Scan for the cell matching the given text and deliver its [X, Y] coordinate at center. 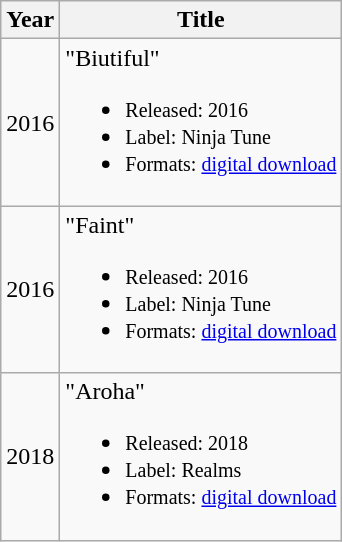
"Biutiful"Released: 2016Label: Ninja TuneFormats: digital download [201, 122]
2018 [30, 456]
"Faint"Released: 2016Label: Ninja TuneFormats: digital download [201, 290]
"Aroha"Released: 2018Label: RealmsFormats: digital download [201, 456]
Title [201, 20]
Year [30, 20]
